Detect which cell encompasses the target text, then output its [x, y] center coordinate. 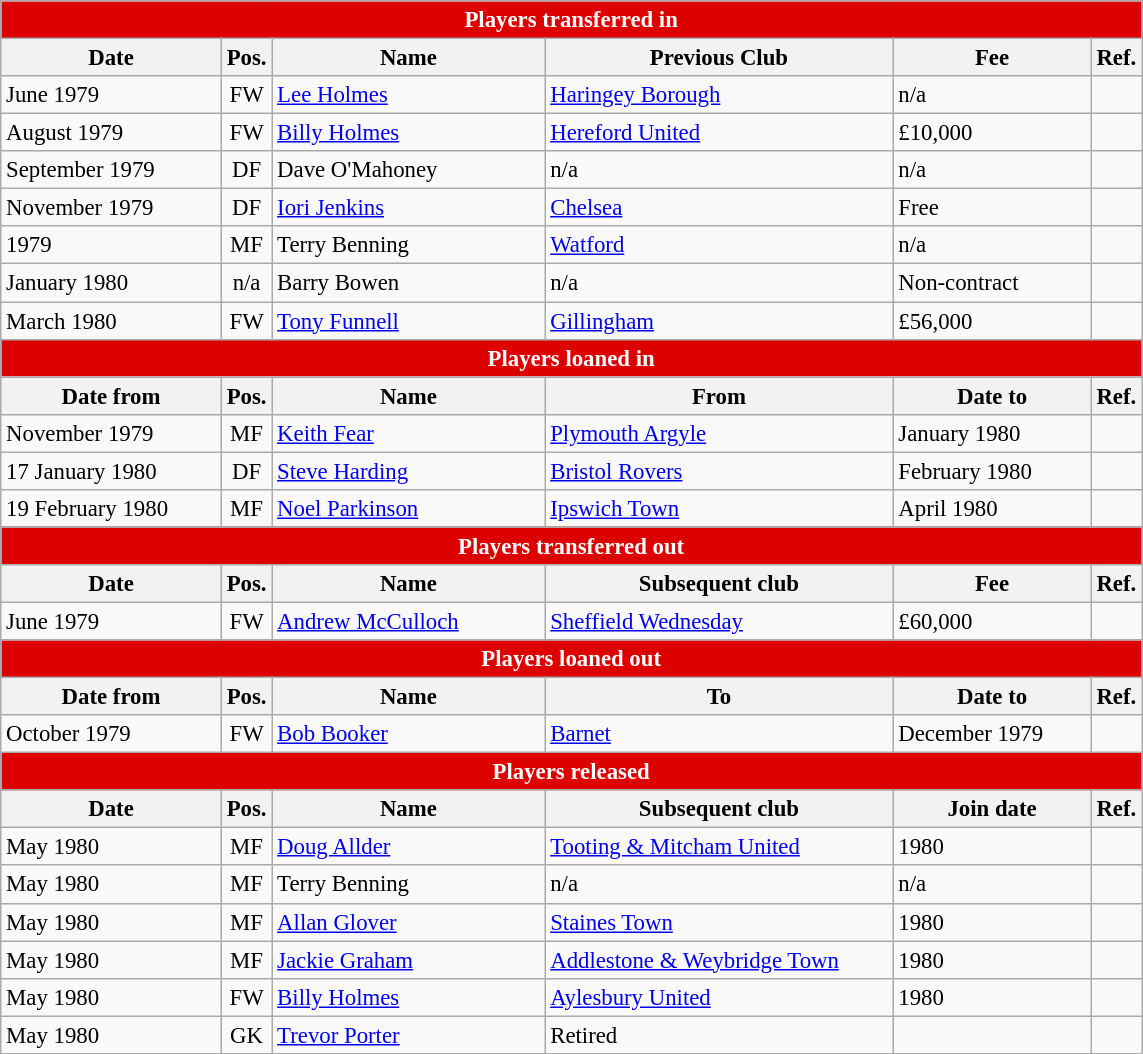
Trevor Porter [408, 1035]
Jackie Graham [408, 960]
Andrew McCulloch [408, 621]
Barry Bowen [408, 283]
£60,000 [992, 621]
£10,000 [992, 133]
Steve Harding [408, 471]
Doug Allder [408, 847]
Aylesbury United [719, 997]
Non-contract [992, 283]
17 January 1980 [112, 471]
Addlestone & Weybridge Town [719, 960]
1979 [112, 245]
To [719, 697]
Free [992, 208]
Haringey Borough [719, 95]
Dave O'Mahoney [408, 170]
Keith Fear [408, 433]
Allan Glover [408, 922]
Players transferred in [572, 20]
Noel Parkinson [408, 509]
September 1979 [112, 170]
Players loaned out [572, 659]
Chelsea [719, 208]
Plymouth Argyle [719, 433]
Bristol Rovers [719, 471]
August 1979 [112, 133]
Lee Holmes [408, 95]
Watford [719, 245]
Tooting & Mitcham United [719, 847]
April 1980 [992, 509]
Staines Town [719, 922]
Barnet [719, 734]
March 1980 [112, 321]
Ipswich Town [719, 509]
Tony Funnell [408, 321]
October 1979 [112, 734]
Bob Booker [408, 734]
19 February 1980 [112, 509]
Players released [572, 772]
Gillingham [719, 321]
Iori Jenkins [408, 208]
Sheffield Wednesday [719, 621]
Join date [992, 809]
Players loaned in [572, 358]
February 1980 [992, 471]
December 1979 [992, 734]
Previous Club [719, 58]
Hereford United [719, 133]
GK [246, 1035]
Players transferred out [572, 546]
Retired [719, 1035]
From [719, 396]
£56,000 [992, 321]
